Return the [X, Y] coordinate for the center point of the cell that contains the specified text.  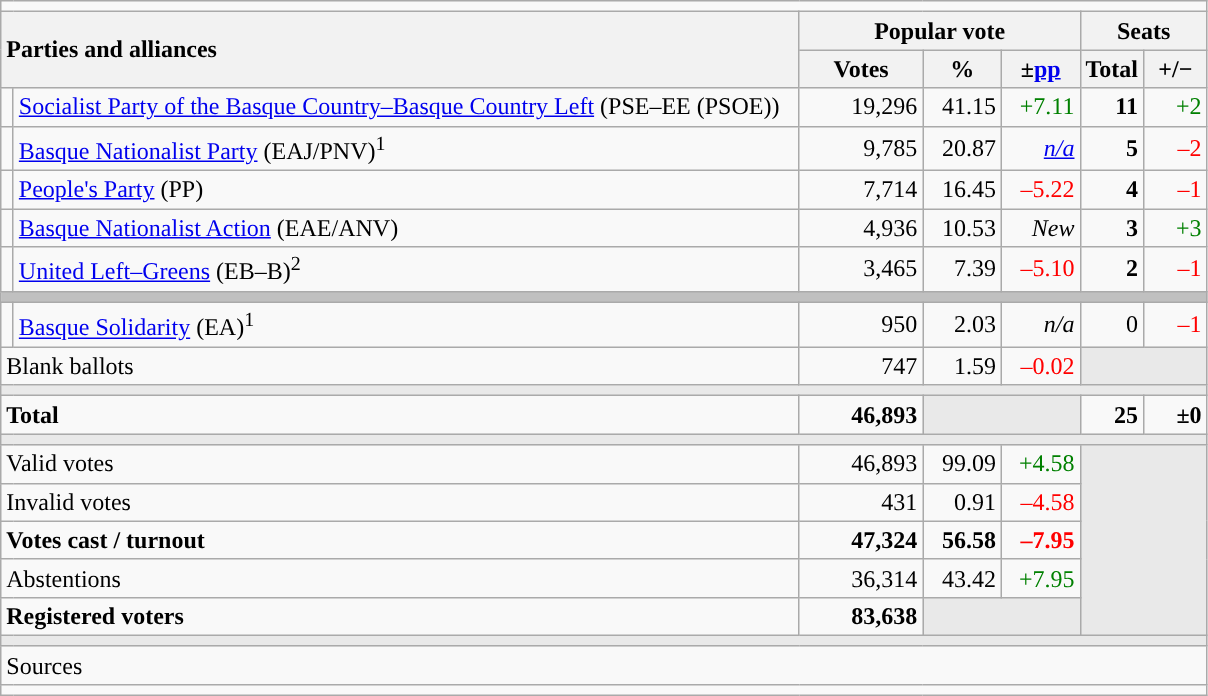
41.15 [962, 107]
5 [1112, 148]
Seats [1144, 31]
+7.95 [1040, 578]
431 [861, 502]
0.91 [962, 502]
Invalid votes [400, 502]
4,936 [861, 228]
±0 [1176, 415]
20.87 [962, 148]
56.58 [962, 540]
4 [1112, 190]
+7.11 [1040, 107]
36,314 [861, 578]
950 [861, 324]
–2 [1176, 148]
0 [1112, 324]
16.45 [962, 190]
–7.95 [1040, 540]
3,465 [861, 270]
2.03 [962, 324]
Socialist Party of the Basque Country–Basque Country Left (PSE–EE (PSOE)) [406, 107]
747 [861, 366]
Registered voters [400, 616]
Basque Solidarity (EA)1 [406, 324]
1.59 [962, 366]
People's Party (PP) [406, 190]
Basque Nationalist Action (EAE/ANV) [406, 228]
New [1040, 228]
3 [1112, 228]
Votes cast / turnout [400, 540]
Basque Nationalist Party (EAJ/PNV)1 [406, 148]
Popular vote [940, 31]
Votes [861, 69]
+/− [1176, 69]
Sources [604, 665]
9,785 [861, 148]
Parties and alliances [400, 50]
+2 [1176, 107]
Blank ballots [400, 366]
United Left–Greens (EB–B)2 [406, 270]
+3 [1176, 228]
25 [1112, 415]
–5.10 [1040, 270]
Valid votes [400, 464]
7,714 [861, 190]
2 [1112, 270]
% [962, 69]
–4.58 [1040, 502]
11 [1112, 107]
±pp [1040, 69]
Abstentions [400, 578]
–5.22 [1040, 190]
99.09 [962, 464]
7.39 [962, 270]
–0.02 [1040, 366]
19,296 [861, 107]
10.53 [962, 228]
+4.58 [1040, 464]
43.42 [962, 578]
47,324 [861, 540]
83,638 [861, 616]
